Provide the (x, y) coordinate of the cell's center where the given text is located.  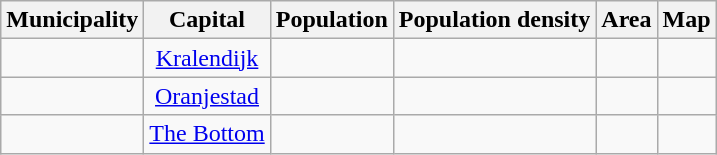
Municipality (72, 20)
Population (332, 20)
Kralendijk (207, 58)
The Bottom (207, 134)
Area (626, 20)
Map (686, 20)
Capital (207, 20)
Oranjestad (207, 96)
Population density (494, 20)
